Return the [x, y] coordinate for the center point of the cell that contains the specified text.  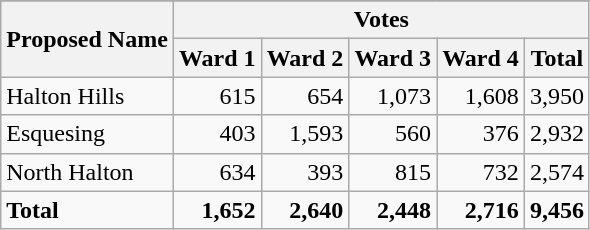
1,593 [305, 134]
634 [217, 172]
403 [217, 134]
815 [393, 172]
2,574 [556, 172]
2,640 [305, 210]
Ward 3 [393, 58]
1,652 [217, 210]
732 [481, 172]
393 [305, 172]
2,448 [393, 210]
Ward 4 [481, 58]
Ward 1 [217, 58]
Votes [381, 20]
2,716 [481, 210]
Proposed Name [88, 39]
560 [393, 134]
2,932 [556, 134]
654 [305, 96]
9,456 [556, 210]
1,608 [481, 96]
Halton Hills [88, 96]
615 [217, 96]
376 [481, 134]
Esquesing [88, 134]
Ward 2 [305, 58]
North Halton [88, 172]
3,950 [556, 96]
1,073 [393, 96]
